Pinpoint the cell where the given text exists, returning its [x, y] midpoint coordinate. 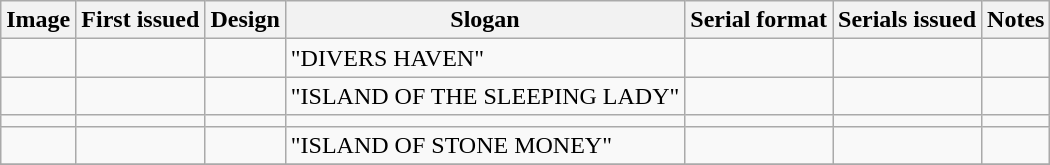
Serials issued [906, 20]
Notes [1016, 20]
"ISLAND OF STONE MONEY" [485, 145]
First issued [140, 20]
Image [38, 20]
Slogan [485, 20]
Serial format [759, 20]
"ISLAND OF THE SLEEPING LADY" [485, 96]
"DIVERS HAVEN" [485, 58]
Design [245, 20]
